Identify which cell holds the provided text, then report its [x, y] central coordinate. 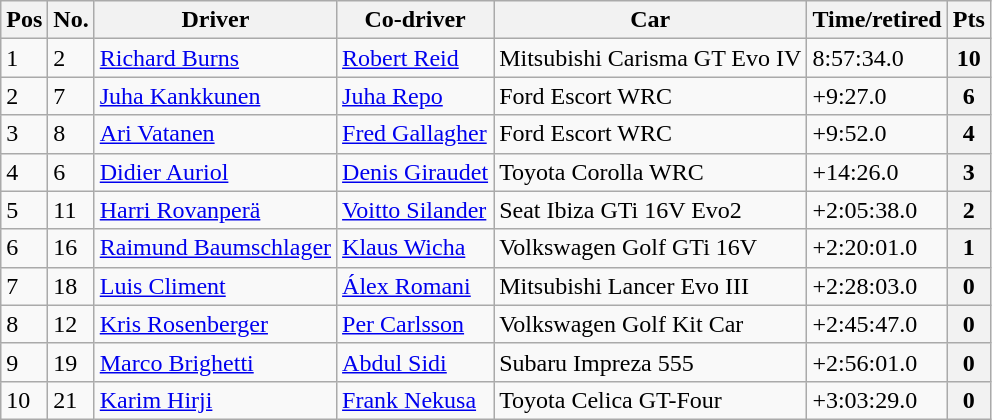
Volkswagen Golf Kit Car [650, 324]
Driver [215, 20]
16 [71, 248]
Fred Gallagher [416, 134]
+2:05:38.0 [877, 210]
Juha Kankkunen [215, 96]
Time/retired [877, 20]
Mitsubishi Carisma GT Evo IV [650, 58]
+2:20:01.0 [877, 248]
11 [71, 210]
+2:28:03.0 [877, 286]
Frank Nekusa [416, 400]
+9:27.0 [877, 96]
Robert Reid [416, 58]
+2:45:47.0 [877, 324]
12 [71, 324]
Klaus Wicha [416, 248]
Pos [24, 20]
Luis Climent [215, 286]
Raimund Baumschlager [215, 248]
Toyota Celica GT-Four [650, 400]
19 [71, 362]
Car [650, 20]
+2:56:01.0 [877, 362]
Karim Hirji [215, 400]
21 [71, 400]
Abdul Sidi [416, 362]
18 [71, 286]
Per Carlsson [416, 324]
Kris Rosenberger [215, 324]
Didier Auriol [215, 172]
Toyota Corolla WRC [650, 172]
8:57:34.0 [877, 58]
Ari Vatanen [215, 134]
+9:52.0 [877, 134]
Harri Rovanperä [215, 210]
5 [24, 210]
Marco Brighetti [215, 362]
Seat Ibiza GTi 16V Evo2 [650, 210]
Volkswagen Golf GTi 16V [650, 248]
No. [71, 20]
Mitsubishi Lancer Evo III [650, 286]
Denis Giraudet [416, 172]
Co-driver [416, 20]
Pts [968, 20]
9 [24, 362]
+3:03:29.0 [877, 400]
Juha Repo [416, 96]
Richard Burns [215, 58]
Álex Romani [416, 286]
+14:26.0 [877, 172]
Subaru Impreza 555 [650, 362]
Voitto Silander [416, 210]
